Identify which cell holds the provided text, then report its [x, y] central coordinate. 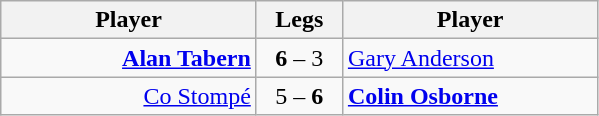
6 – 3 [299, 58]
Colin Osborne [470, 96]
5 – 6 [299, 96]
Legs [299, 20]
Gary Anderson [470, 58]
Co Stompé [129, 96]
Alan Tabern [129, 58]
